Output the (X, Y) coordinate of the center of the cell containing the given text.  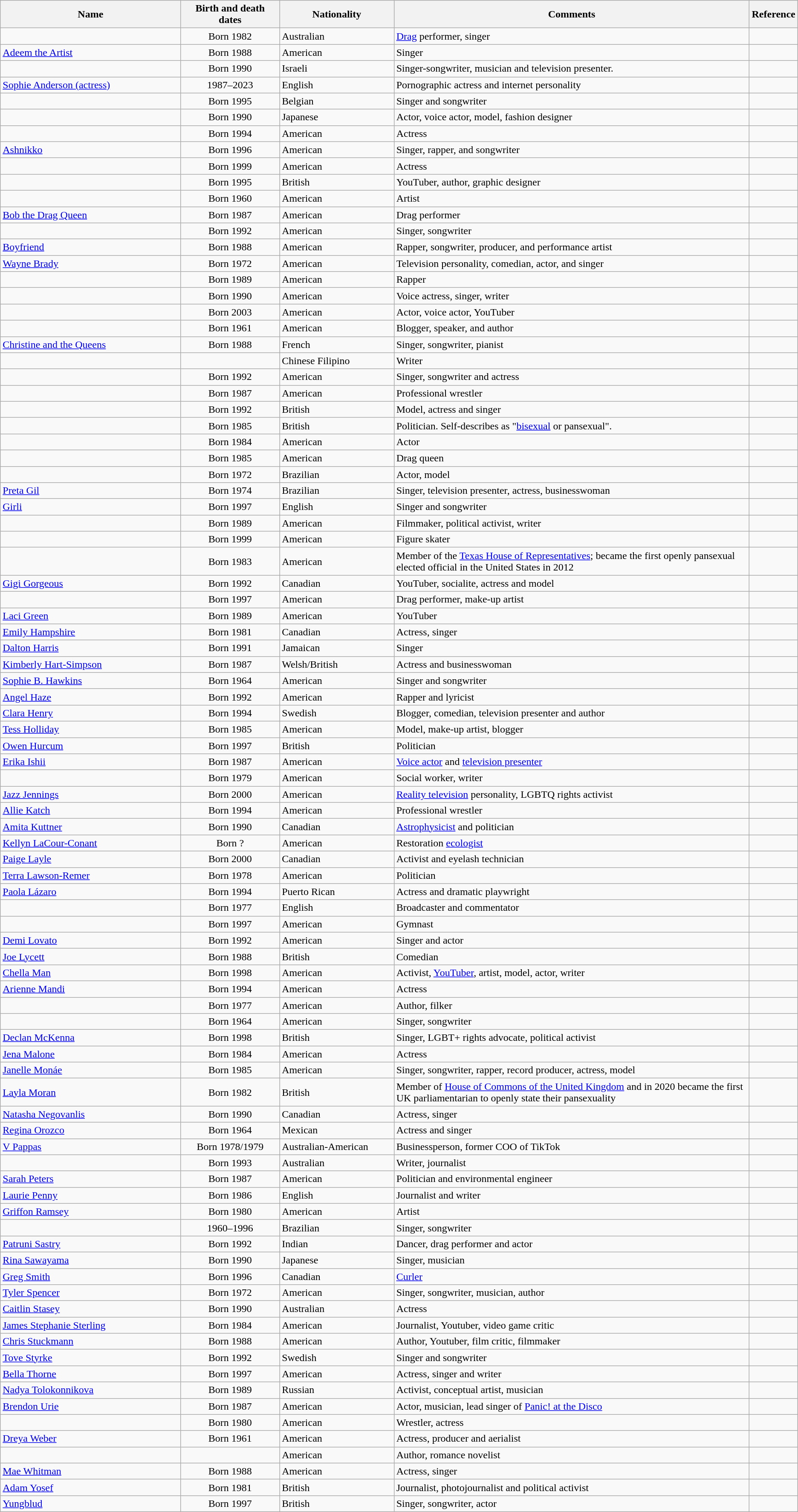
1960–1996 (230, 1228)
Drag queen (572, 458)
Jamaican (337, 648)
Erika Ishii (90, 762)
Tove Styrke (90, 1358)
Singer, songwriter, rapper, record producer, actress, model (572, 1070)
Declan McKenna (90, 1038)
Ashnikko (90, 150)
Television personality, comedian, actor, and singer (572, 264)
Journalist, photojournalist and political activist (572, 1487)
Rapper (572, 280)
Blogger, comedian, television presenter and author (572, 713)
Voice actor and television presenter (572, 762)
Journalist and writer (572, 1195)
Allie Katch (90, 811)
Actress and singer (572, 1130)
Reality television personality, LGBTQ rights activist (572, 794)
Terra Lawson-Remer (90, 875)
Reference (773, 14)
Drag performer (572, 214)
Joe Lycett (90, 956)
Belgian (337, 101)
Christine and the Queens (90, 345)
Comedian (572, 956)
Figure skater (572, 539)
Chella Man (90, 973)
Wrestler, actress (572, 1422)
Bob the Drag Queen (90, 214)
Singer, musician (572, 1260)
Birth and death dates (230, 14)
Singer and actor (572, 940)
Brendon Urie (90, 1406)
Actress, producer and aerialist (572, 1439)
Amita Kuttner (90, 827)
Drag performer, singer (572, 36)
Activist, YouTuber, artist, model, actor, writer (572, 973)
Gigi Gorgeous (90, 583)
Emily Hampshire (90, 632)
Rapper and lyricist (572, 697)
V Pappas (90, 1147)
Preta Gil (90, 491)
Regina Orozco (90, 1130)
YouTuber, socialite, actress and model (572, 583)
Singer, songwriter and actress (572, 377)
Born 1986 (230, 1195)
Mexican (337, 1130)
Sophie Anderson (actress) (90, 85)
Russian (337, 1390)
Broadcaster and commentator (572, 908)
YouTuber, author, graphic designer (572, 182)
Actress, singer and writer (572, 1374)
Born 1979 (230, 778)
Politician. Self-describes as "bisexual or pansexual". (572, 426)
Sarah Peters (90, 1179)
Boyfriend (90, 247)
Born 1960 (230, 198)
Puerto Rican (337, 892)
Kellyn LaCour-Conant (90, 843)
Natasha Negovanlis (90, 1114)
Social worker, writer (572, 778)
Singer, LGBT+ rights advocate, political activist (572, 1038)
Born 1983 (230, 561)
Mae Whitman (90, 1471)
Janelle Monáe (90, 1070)
Singer, television presenter, actress, businesswoman (572, 491)
Layla Moran (90, 1092)
Australian-American (337, 1147)
Chinese Filipino (337, 361)
Born 2003 (230, 312)
Laurie Penny (90, 1195)
Author, romance novelist (572, 1455)
Author, Youtuber, film critic, filmmaker (572, 1341)
Born 1978/1979 (230, 1147)
Demi Lovato (90, 940)
Owen Hurcum (90, 746)
Model, make-up artist, blogger (572, 729)
Tyler Spencer (90, 1293)
Restoration ecologist (572, 843)
Born 1991 (230, 648)
Singer, songwriter, pianist (572, 345)
Actor, voice actor, model, fashion designer (572, 117)
Gymnast (572, 924)
Dancer, drag performer and actor (572, 1244)
Welsh/British (337, 664)
Nationality (337, 14)
Actress and businesswoman (572, 664)
Actor, model (572, 475)
Activist, conceptual artist, musician (572, 1390)
Jazz Jennings (90, 794)
Filmmaker, political activist, writer (572, 523)
Pornographic actress and internet personality (572, 85)
1987–2023 (230, 85)
Singer-songwriter, musician and television presenter. (572, 69)
Adeem the Artist (90, 52)
James Stephanie Sterling (90, 1325)
Dalton Harris (90, 648)
Curler (572, 1276)
Name (90, 14)
Sophie B. Hawkins (90, 681)
Actress and dramatic playwright (572, 892)
Businessperson, former COO of TikTok (572, 1147)
Singer, songwriter, actor (572, 1503)
Nadya Tolokonnikova (90, 1390)
Singer, rapper, and songwriter (572, 150)
Israeli (337, 69)
Indian (337, 1244)
Clara Henry (90, 713)
Actor, musician, lead singer of Panic! at the Disco (572, 1406)
Tess Holliday (90, 729)
Paola Lázaro (90, 892)
Born 1993 (230, 1163)
Angel Haze (90, 697)
Rapper, songwriter, producer, and performance artist (572, 247)
Author, filker (572, 1005)
Caitlin Stasey (90, 1309)
YouTuber (572, 616)
Jena Malone (90, 1054)
Bella Thorne (90, 1374)
Laci Green (90, 616)
Voice actress, singer, writer (572, 296)
Wayne Brady (90, 264)
Patruni Sastry (90, 1244)
Singer, songwriter, musician, author (572, 1293)
Comments (572, 14)
Girli (90, 507)
Born 1974 (230, 491)
Born 1978 (230, 875)
Born ? (230, 843)
French (337, 345)
Arienne Mandi (90, 989)
Drag performer, make-up artist (572, 600)
Blogger, speaker, and author (572, 328)
Adam Yosef (90, 1487)
Actor (572, 442)
Dreya Weber (90, 1439)
Greg Smith (90, 1276)
Writer (572, 361)
Yungblud (90, 1503)
Astrophysicist and politician (572, 827)
Model, actress and singer (572, 409)
Paige Layle (90, 859)
Member of House of Commons of the United Kingdom and in 2020 became the first UK parliamentarian to openly state their pansexuality (572, 1092)
Actor, voice actor, YouTuber (572, 312)
Griffon Ramsey (90, 1211)
Writer, journalist (572, 1163)
Politician and environmental engineer (572, 1179)
Kimberly Hart-Simpson (90, 664)
Activist and eyelash technician (572, 859)
Member of the Texas House of Representatives; became the first openly pansexual elected official in the United States in 2012 (572, 561)
Journalist, Youtuber, video game critic (572, 1325)
Rina Sawayama (90, 1260)
Chris Stuckmann (90, 1341)
